Determine the [X, Y] coordinate at the center of the cell enclosing the given text.  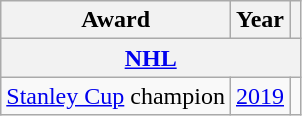
NHL [151, 58]
2019 [260, 96]
Stanley Cup champion [116, 96]
Year [260, 20]
Award [116, 20]
